Pinpoint the cell where the given text exists, returning its [X, Y] midpoint coordinate. 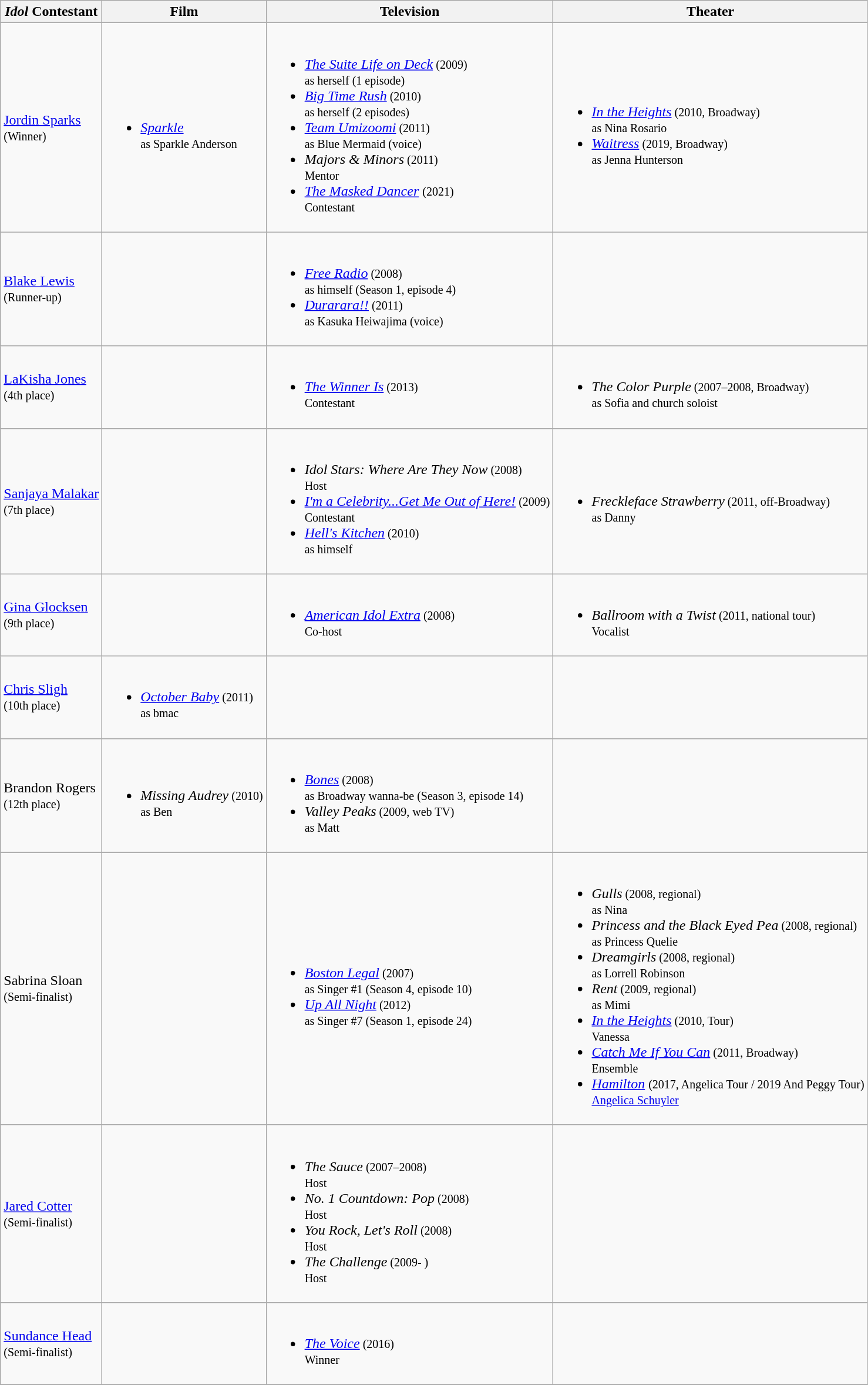
LaKisha Jones(4th place) [52, 387]
American Idol Extra (2008)Co-host [410, 615]
Jordin Sparks(Winner) [52, 127]
Blake Lewis(Runner-up) [52, 289]
Sundance Head(Semi-finalist) [52, 1343]
The Voice (2016)Winner [410, 1343]
Jared Cotter(Semi-finalist) [52, 1213]
Sabrina Sloan(Semi-finalist) [52, 989]
Free Radio (2008)as himself (Season 1, episode 4)Durarara!! (2011)as Kasuka Heiwajima (voice) [410, 289]
Ballroom with a Twist (2011, national tour)Vocalist [711, 615]
Film [184, 12]
In the Heights (2010, Broadway)as Nina RosarioWaitress (2019, Broadway) as Jenna Hunterson [711, 127]
Bones (2008)as Broadway wanna-be (Season 3, episode 14)Valley Peaks (2009, web TV)as Matt [410, 795]
Boston Legal (2007)as Singer #1 (Season 4, episode 10)Up All Night (2012)as Singer #7 (Season 1, episode 24) [410, 989]
Chris Sligh(10th place) [52, 697]
October Baby (2011)as bmac [184, 697]
Brandon Rogers(12th place) [52, 795]
The Winner Is (2013)Contestant [410, 387]
Missing Audrey (2010)as Ben [184, 795]
Gina Glocksen(9th place) [52, 615]
Idol Contestant [52, 12]
The Color Purple (2007–2008, Broadway)as Sofia and church soloist [711, 387]
Freckleface Strawberry (2011, off-Broadway)as Danny [711, 501]
Theater [711, 12]
Television [410, 12]
Sanjaya Malakar(7th place) [52, 501]
Sparkleas Sparkle Anderson [184, 127]
Idol Stars: Where Are They Now (2008) HostI'm a Celebrity...Get Me Out of Here! (2009)ContestantHell's Kitchen (2010) as himself [410, 501]
The Sauce (2007–2008)HostNo. 1 Countdown: Pop (2008)HostYou Rock, Let's Roll (2008)HostThe Challenge (2009- ) Host [410, 1213]
